Pinpoint the cell where the given text exists, returning its (x, y) midpoint coordinate. 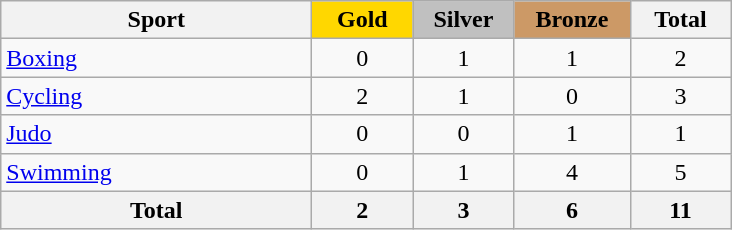
5 (680, 172)
Silver (464, 20)
Gold (362, 20)
Swimming (156, 172)
6 (572, 210)
4 (572, 172)
Bronze (572, 20)
Judo (156, 134)
Cycling (156, 96)
Boxing (156, 58)
11 (680, 210)
Sport (156, 20)
